Detect which cell encompasses the target text, then output its (x, y) center coordinate. 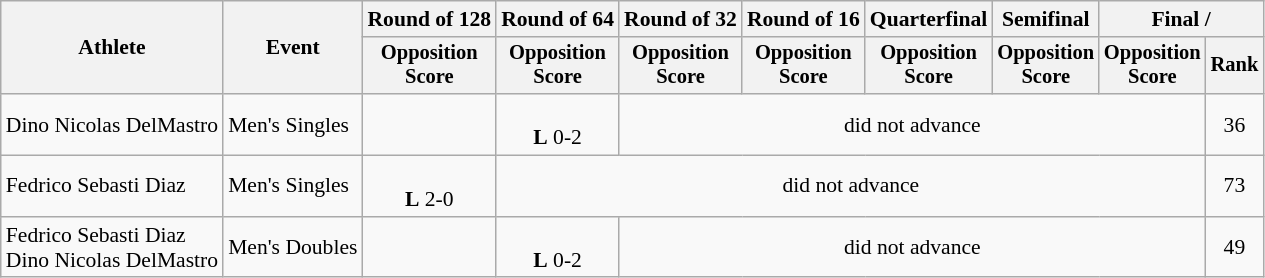
L 2-0 (429, 186)
Men's Doubles (292, 248)
Quarterfinal (929, 19)
Athlete (112, 48)
Fedrico Sebasti DiazDino Nicolas DelMastro (112, 248)
49 (1235, 248)
Round of 32 (680, 19)
Round of 128 (429, 19)
Semifinal (1046, 19)
Dino Nicolas DelMastro (112, 124)
Round of 64 (558, 19)
73 (1235, 186)
Rank (1235, 66)
Event (292, 48)
Final / (1181, 19)
Fedrico Sebasti Diaz (112, 186)
Round of 16 (804, 19)
36 (1235, 124)
